Find where the given text appears and provide that cell's center as (X, Y) coordinate. 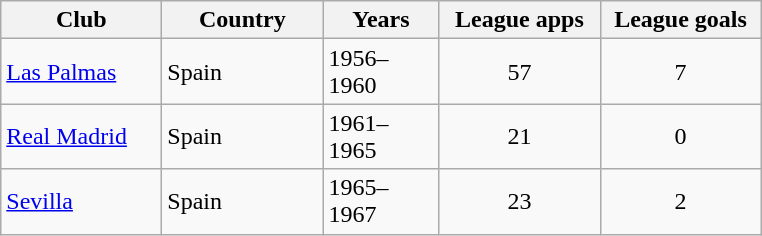
1961–1965 (381, 136)
Club (82, 20)
Las Palmas (82, 72)
57 (520, 72)
League goals (680, 20)
2 (680, 202)
1965–1967 (381, 202)
21 (520, 136)
Country (242, 20)
Real Madrid (82, 136)
7 (680, 72)
23 (520, 202)
Years (381, 20)
0 (680, 136)
Sevilla (82, 202)
League apps (520, 20)
1956–1960 (381, 72)
